Search for the cell housing the specified text and yield its (X, Y) center coordinate. 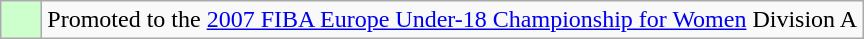
Promoted to the 2007 FIBA Europe Under-18 Championship for Women Division A (452, 20)
